Return (X, Y) of the center of cell containing provided text 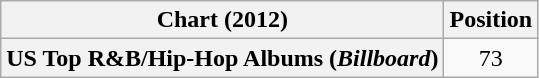
Position (491, 20)
73 (491, 58)
Chart (2012) (222, 20)
US Top R&B/Hip-Hop Albums (Billboard) (222, 58)
